Scan for the cell matching the given text and deliver its [X, Y] coordinate at center. 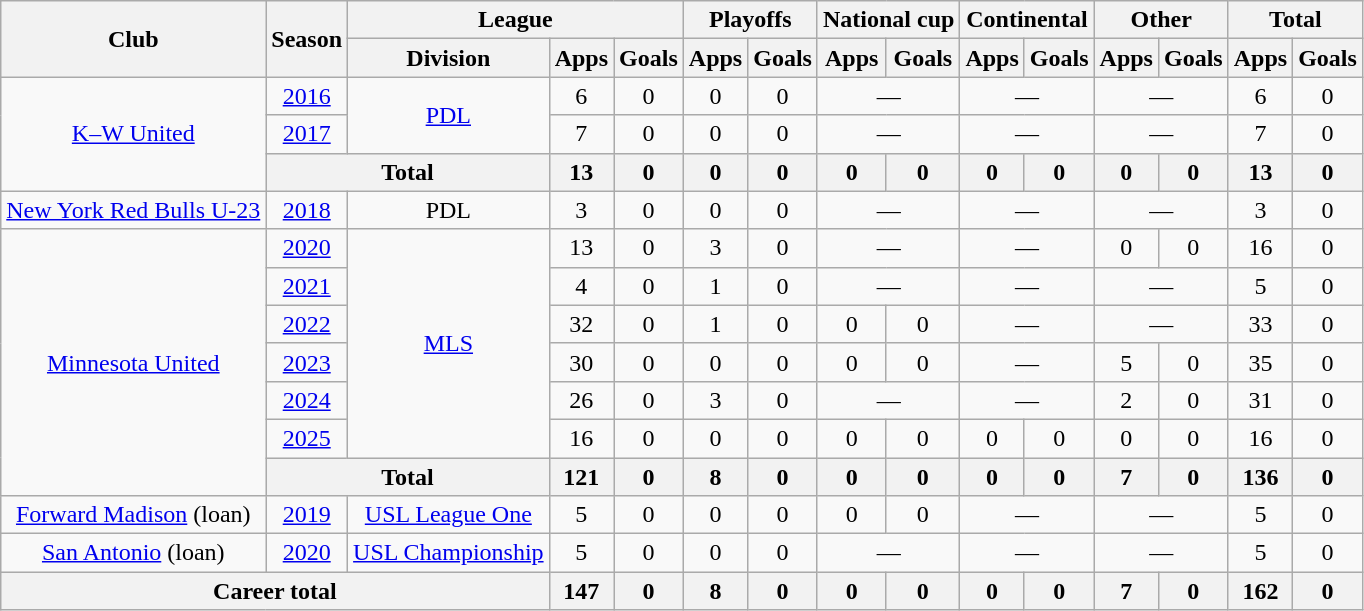
2024 [307, 400]
USL League One [449, 515]
136 [1260, 477]
2 [1126, 400]
Club [134, 39]
Career total [275, 591]
Season [307, 39]
Minnesota United [134, 362]
2021 [307, 286]
Forward Madison (loan) [134, 515]
New York Red Bulls U-23 [134, 210]
San Antonio (loan) [134, 553]
National cup [888, 20]
4 [581, 286]
Other [1161, 20]
2025 [307, 438]
Continental [1027, 20]
Playoffs [750, 20]
2017 [307, 134]
2016 [307, 96]
2018 [307, 210]
33 [1260, 324]
USL Championship [449, 553]
31 [1260, 400]
K–W United [134, 134]
2023 [307, 362]
Division [449, 58]
162 [1260, 591]
35 [1260, 362]
26 [581, 400]
30 [581, 362]
2019 [307, 515]
MLS [449, 343]
121 [581, 477]
2022 [307, 324]
League [516, 20]
32 [581, 324]
147 [581, 591]
